Identify which cell holds the provided text, then report its [x, y] central coordinate. 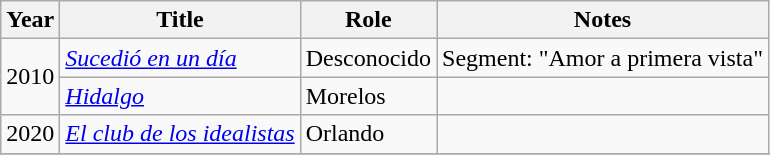
Title [180, 20]
Morelos [368, 96]
Hidalgo [180, 96]
Notes [603, 20]
Segment: "Amor a primera vista" [603, 58]
2010 [30, 77]
Orlando [368, 134]
Desconocido [368, 58]
El club de los idealistas [180, 134]
Year [30, 20]
Role [368, 20]
Sucedió en un día [180, 58]
2020 [30, 134]
